Return (x, y) of the center of cell containing provided text 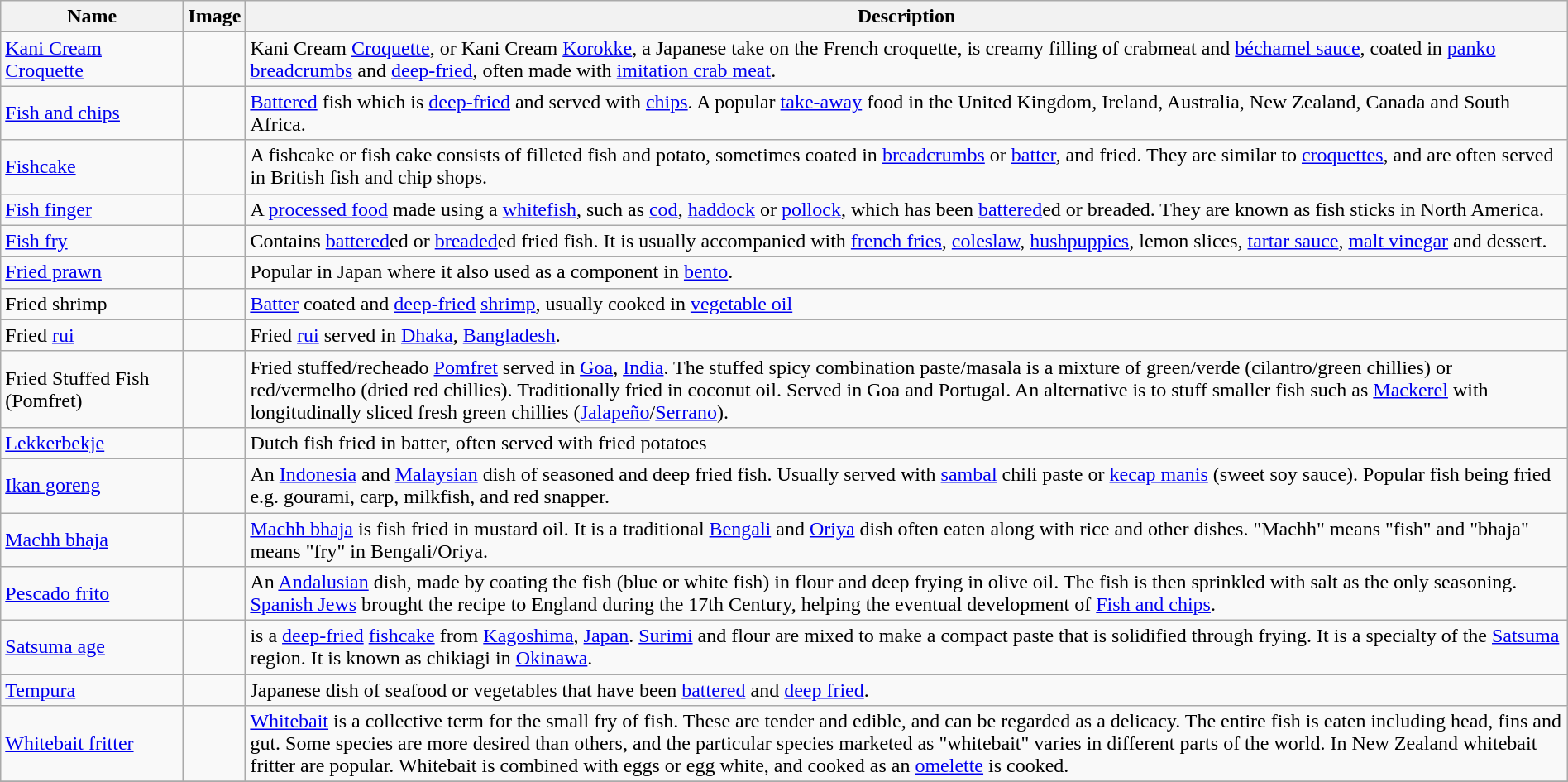
Image (215, 17)
Tempura (93, 690)
Machh bhaja (93, 540)
Fish fry (93, 241)
Kani Cream Croquette (93, 60)
Batter coated and deep-fried shrimp, usually cooked in vegetable oil (906, 304)
Ikan goreng (93, 485)
Lekkerbekje (93, 443)
Pescado frito (93, 594)
Fish finger (93, 209)
Fish and chips (93, 113)
Name (93, 17)
Fried shrimp (93, 304)
Popular in Japan where it also used as a component in bento. (906, 272)
Fried rui served in Dhaka, Bangladesh. (906, 335)
Dutch fish fried in batter, often served with fried potatoes (906, 443)
Japanese dish of seafood or vegetables that have been battered and deep fried. (906, 690)
Fishcake (93, 167)
Fried Stuffed Fish (Pomfret) (93, 389)
Whitebait fritter (93, 744)
Fried rui (93, 335)
Fried prawn (93, 272)
Description (906, 17)
Satsuma age (93, 647)
